Extract the [X, Y] coordinate from the center of the cell holding the provided text.  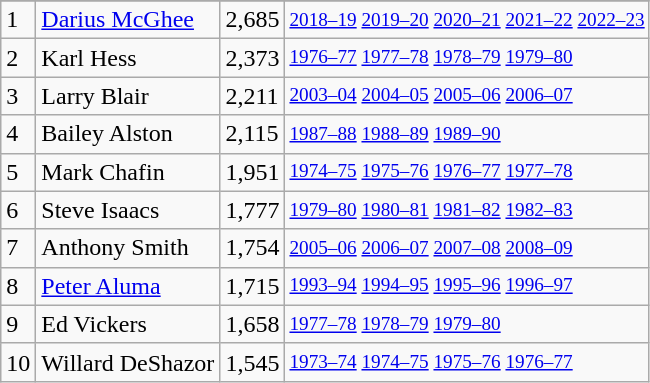
5 [18, 172]
3 [18, 96]
1987–88 1988–89 1989–90 [467, 134]
2,373 [252, 58]
Anthony Smith [128, 248]
10 [18, 362]
2018–19 2019–20 2020–21 2021–22 2022–23 [467, 20]
Steve Isaacs [128, 210]
Ed Vickers [128, 324]
1 [18, 20]
1,951 [252, 172]
Larry Blair [128, 96]
1974–75 1975–76 1976–77 1977–78 [467, 172]
1979–80 1980–81 1981–82 1982–83 [467, 210]
Willard DeShazor [128, 362]
Karl Hess [128, 58]
2,115 [252, 134]
Mark Chafin [128, 172]
1973–74 1974–75 1975–76 1976–77 [467, 362]
Peter Aluma [128, 286]
1976–77 1977–78 1978–79 1979–80 [467, 58]
2003–04 2004–05 2005–06 2006–07 [467, 96]
1,715 [252, 286]
1,545 [252, 362]
1993–94 1994–95 1995–96 1996–97 [467, 286]
2,211 [252, 96]
7 [18, 248]
4 [18, 134]
2 [18, 58]
9 [18, 324]
8 [18, 286]
2005–06 2006–07 2007–08 2008–09 [467, 248]
1977–78 1978–79 1979–80 [467, 324]
1,777 [252, 210]
Bailey Alston [128, 134]
1,754 [252, 248]
6 [18, 210]
Darius McGhee [128, 20]
1,658 [252, 324]
2,685 [252, 20]
